From the cell containing the given text, extract its center point as (x, y) coordinate. 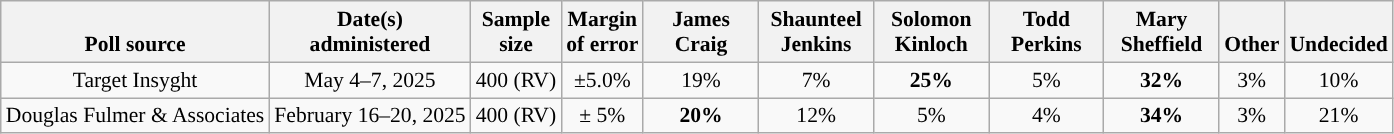
JamesCraig (700, 32)
34% (1162, 116)
± 5% (602, 116)
Other (1252, 32)
SolomonKinloch (932, 32)
21% (1338, 116)
7% (816, 80)
May 4–7, 2025 (370, 80)
ToddPerkins (1046, 32)
10% (1338, 80)
February 16–20, 2025 (370, 116)
Poll source (136, 32)
±5.0% (602, 80)
12% (816, 116)
Date(s)administered (370, 32)
MarySheffield (1162, 32)
25% (932, 80)
4% (1046, 116)
Marginof error (602, 32)
Undecided (1338, 32)
32% (1162, 80)
Douglas Fulmer & Associates (136, 116)
Target Insyght (136, 80)
ShaunteelJenkins (816, 32)
Samplesize (516, 32)
20% (700, 116)
19% (700, 80)
